Locate the cell with the specified text and output its (x, y) center coordinate. 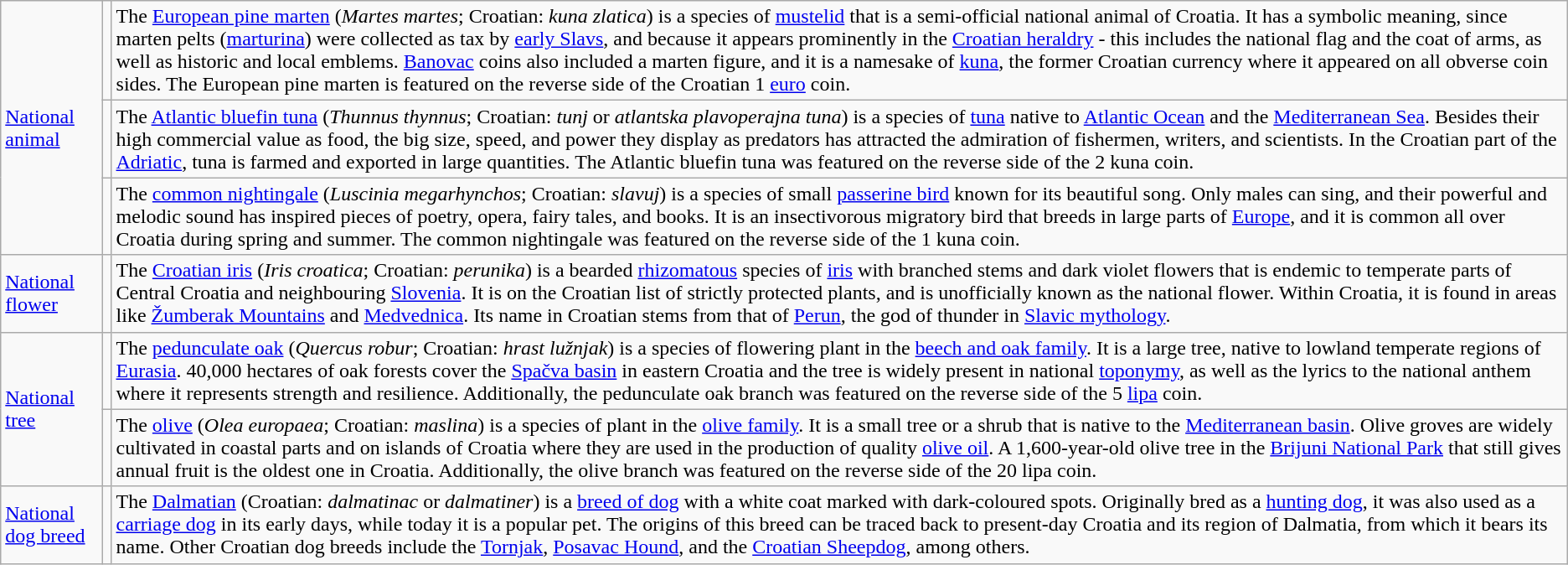
National dog breed (52, 525)
National animal (52, 127)
National flower (52, 293)
National tree (52, 409)
